Scan for the cell matching the given text and deliver its (x, y) coordinate at center. 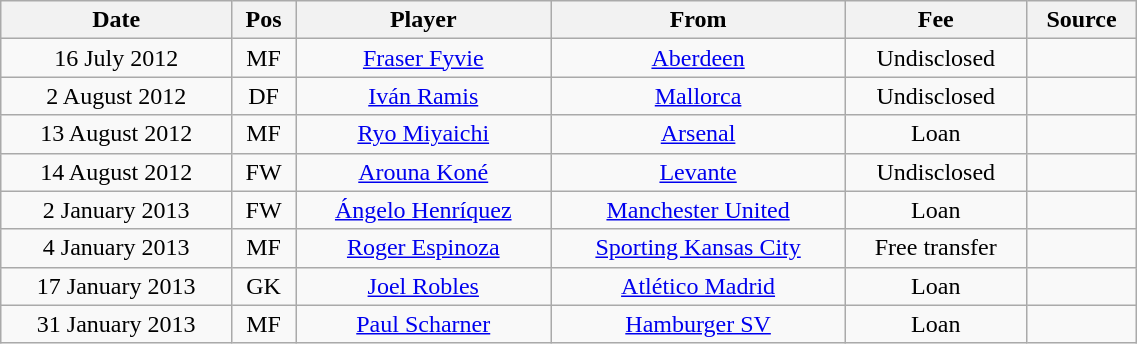
17 January 2013 (116, 286)
Arsenal (698, 134)
13 August 2012 (116, 134)
Source (1082, 20)
From (698, 20)
Free transfer (936, 248)
Paul Scharner (424, 324)
Ángelo Henríquez (424, 210)
31 January 2013 (116, 324)
Fee (936, 20)
Roger Espinoza (424, 248)
Date (116, 20)
14 August 2012 (116, 172)
Ryo Miyaichi (424, 134)
Fraser Fyvie (424, 58)
4 January 2013 (116, 248)
Iván Ramis (424, 96)
Mallorca (698, 96)
Arouna Koné (424, 172)
Sporting Kansas City (698, 248)
Pos (264, 20)
Aberdeen (698, 58)
Atlético Madrid (698, 286)
2 August 2012 (116, 96)
DF (264, 96)
Player (424, 20)
Hamburger SV (698, 324)
GK (264, 286)
Joel Robles (424, 286)
Levante (698, 172)
2 January 2013 (116, 210)
Manchester United (698, 210)
16 July 2012 (116, 58)
